Return the (X, Y) coordinate for the center point of the cell that contains the specified text.  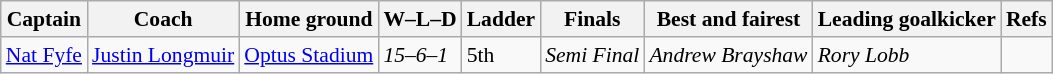
Leading goalkicker (907, 19)
Ladder (501, 19)
Finals (592, 19)
5th (501, 55)
Best and fairest (728, 19)
Refs (1026, 19)
Optus Stadium (308, 55)
Rory Lobb (907, 55)
15–6–1 (420, 55)
Home ground (308, 19)
Semi Final (592, 55)
Andrew Brayshaw (728, 55)
Coach (163, 19)
Nat Fyfe (44, 55)
Justin Longmuir (163, 55)
Captain (44, 19)
W–L–D (420, 19)
